Search for the cell housing the specified text and yield its (x, y) center coordinate. 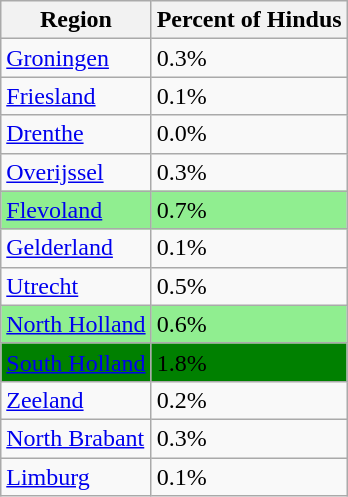
South Holland (76, 362)
Flevoland (76, 210)
North Holland (76, 324)
Zeeland (76, 400)
0.0% (249, 134)
Groningen (76, 58)
Region (76, 20)
Limburg (76, 477)
North Brabant (76, 438)
0.7% (249, 210)
1.8% (249, 362)
0.2% (249, 400)
Percent of Hindus (249, 20)
Friesland (76, 96)
Gelderland (76, 248)
Utrecht (76, 286)
Drenthe (76, 134)
Overijssel (76, 172)
0.5% (249, 286)
0.6% (249, 324)
